Identify which cell holds the provided text, then report its [X, Y] central coordinate. 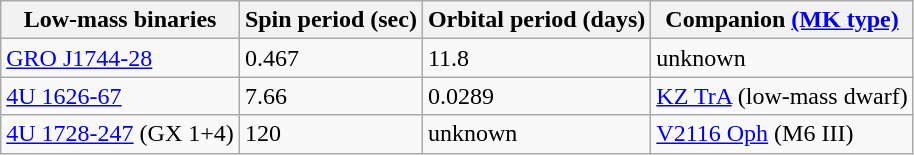
Spin period (sec) [330, 20]
KZ TrA (low-mass dwarf) [782, 96]
7.66 [330, 96]
11.8 [536, 58]
GRO J1744-28 [120, 58]
0.0289 [536, 96]
4U 1728-247 (GX 1+4) [120, 134]
Companion (MK type) [782, 20]
Low-mass binaries [120, 20]
0.467 [330, 58]
4U 1626-67 [120, 96]
V2116 Oph (M6 III) [782, 134]
Orbital period (days) [536, 20]
120 [330, 134]
